Output the [x, y] coordinate of the center of the cell containing the given text.  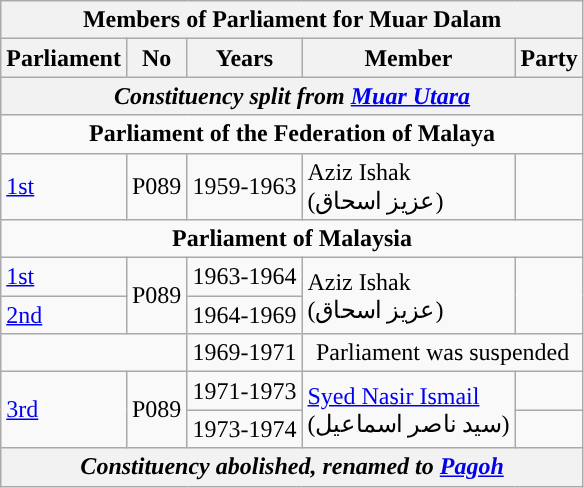
1973-1974 [244, 429]
1964-1969 [244, 315]
1971-1973 [244, 391]
3rd [64, 410]
1959-1963 [244, 186]
Members of Parliament for Muar Dalam [292, 20]
Parliament [64, 58]
No [156, 58]
Member [408, 58]
Constituency abolished, renamed to Pagoh [292, 467]
Parliament of Malaysia [292, 239]
Parliament of the Federation of Malaya [292, 134]
Parliament was suspended [442, 353]
Years [244, 58]
2nd [64, 315]
Syed Nasir Ismail (سيد ناصر اسماعيل) [408, 410]
Constituency split from Muar Utara [292, 96]
Party [549, 58]
1963-1964 [244, 277]
1969-1971 [244, 353]
